Return the (X, Y) coordinate for the center point of the cell that contains the specified text.  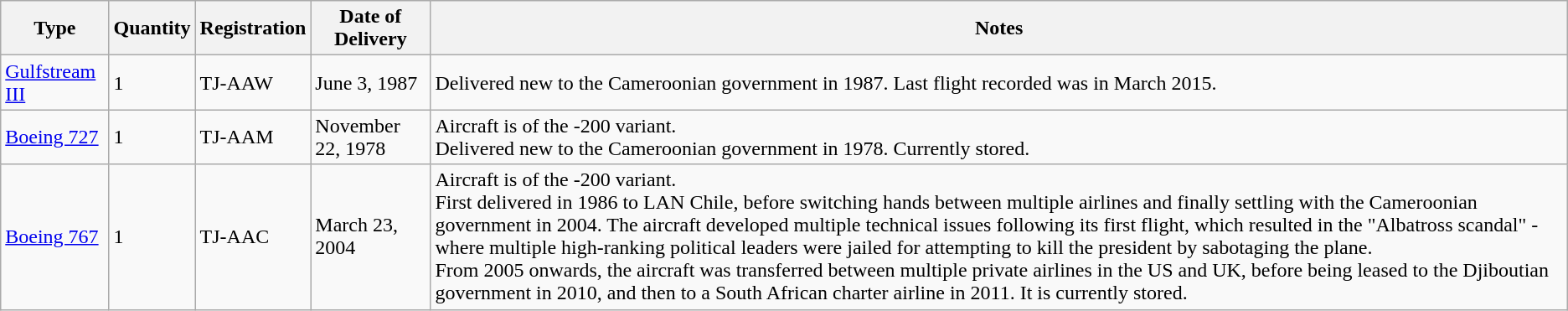
TJ-AAW (253, 82)
Notes (998, 29)
TJ-AAM (253, 137)
June 3, 1987 (370, 82)
Gulfstream III (55, 82)
Delivered new to the Cameroonian government in 1987. Last flight recorded was in March 2015. (998, 82)
Boeing 767 (55, 236)
Type (55, 29)
Aircraft is of the -200 variant.Delivered new to the Cameroonian government in 1978. Currently stored. (998, 137)
Registration (253, 29)
Quantity (152, 29)
March 23, 2004 (370, 236)
November 22, 1978 (370, 137)
TJ-AAC (253, 236)
Boeing 727 (55, 137)
Date of Delivery (370, 29)
